For the text-containing cell, return its midpoint in [X, Y] coordinate format. 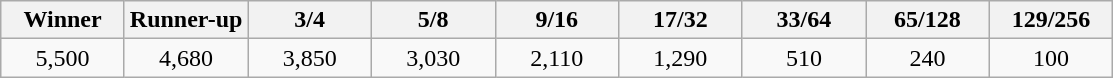
3,030 [433, 58]
3,850 [310, 58]
510 [804, 58]
240 [928, 58]
5/8 [433, 20]
100 [1051, 58]
2,110 [557, 58]
17/32 [681, 20]
1,290 [681, 58]
4,680 [186, 58]
3/4 [310, 20]
5,500 [63, 58]
33/64 [804, 20]
9/16 [557, 20]
Winner [63, 20]
129/256 [1051, 20]
65/128 [928, 20]
Runner-up [186, 20]
